Search for the cell housing the specified text and yield its [x, y] center coordinate. 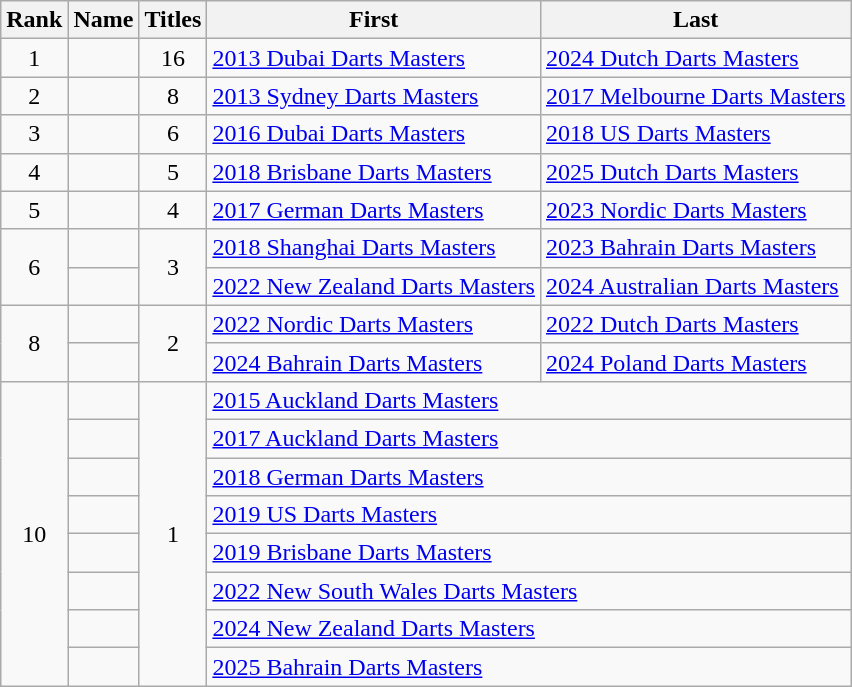
2025 Bahrain Darts Masters [529, 667]
2023 Nordic Darts Masters [695, 210]
Rank [34, 20]
2023 Bahrain Darts Masters [695, 248]
2024 Poland Darts Masters [695, 362]
2018 German Darts Masters [529, 477]
2019 US Darts Masters [529, 515]
2022 New South Wales Darts Masters [529, 591]
2022 Nordic Darts Masters [374, 324]
Titles [173, 20]
2018 Brisbane Darts Masters [374, 172]
First [374, 20]
10 [34, 533]
2024 Bahrain Darts Masters [374, 362]
2015 Auckland Darts Masters [529, 400]
2022 New Zealand Darts Masters [374, 286]
16 [173, 58]
Last [695, 20]
2022 Dutch Darts Masters [695, 324]
2024 Dutch Darts Masters [695, 58]
2013 Dubai Darts Masters [374, 58]
2017 Melbourne Darts Masters [695, 96]
Name [104, 20]
2017 Auckland Darts Masters [529, 438]
2019 Brisbane Darts Masters [529, 553]
2016 Dubai Darts Masters [374, 134]
2025 Dutch Darts Masters [695, 172]
2018 Shanghai Darts Masters [374, 248]
2017 German Darts Masters [374, 210]
2024 New Zealand Darts Masters [529, 629]
2018 US Darts Masters [695, 134]
2013 Sydney Darts Masters [374, 96]
2024 Australian Darts Masters [695, 286]
